Pinpoint the cell where the given text exists, returning its (x, y) midpoint coordinate. 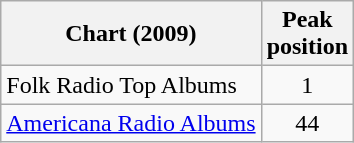
Chart (2009) (131, 34)
Americana Radio Albums (131, 123)
1 (307, 85)
Peakposition (307, 34)
Folk Radio Top Albums (131, 85)
44 (307, 123)
